Scan for the cell matching the given text and deliver its [x, y] coordinate at center. 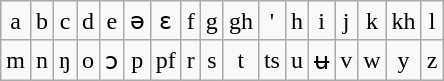
ŋ [66, 60]
' [272, 21]
u [296, 60]
ts [272, 60]
f [190, 21]
s [212, 60]
k [372, 21]
v [346, 60]
ɛ [166, 21]
ə [137, 21]
d [88, 21]
ɔ [112, 60]
gh [240, 21]
g [212, 21]
z [432, 60]
l [432, 21]
i [322, 21]
j [346, 21]
h [296, 21]
ʉ [322, 60]
a [16, 21]
r [190, 60]
c [66, 21]
kh [404, 21]
pf [166, 60]
m [16, 60]
p [137, 60]
n [42, 60]
w [372, 60]
b [42, 21]
e [112, 21]
y [404, 60]
o [88, 60]
t [240, 60]
